Detect which cell encompasses the target text, then output its (X, Y) center coordinate. 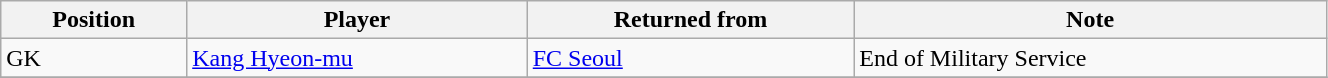
Position (94, 20)
FC Seoul (690, 58)
Note (1090, 20)
Player (358, 20)
Kang Hyeon-mu (358, 58)
GK (94, 58)
Returned from (690, 20)
End of Military Service (1090, 58)
